Identify which cell holds the provided text, then report its (x, y) central coordinate. 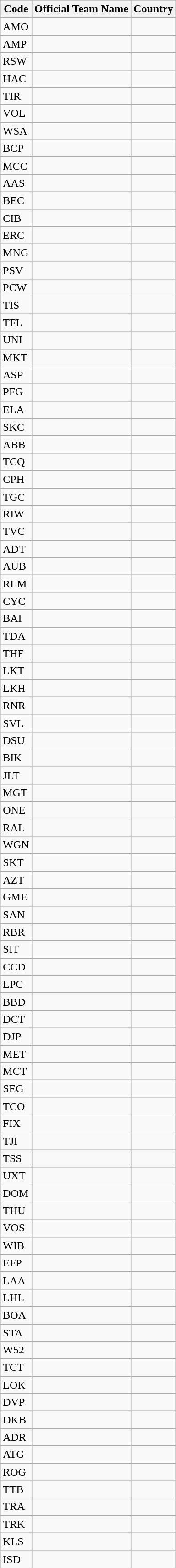
BOA (16, 1315)
MCT (16, 1072)
VOL (16, 113)
ELA (16, 410)
THF (16, 653)
ROG (16, 1472)
THU (16, 1211)
ABB (16, 444)
MGT (16, 793)
TSS (16, 1158)
TRA (16, 1507)
TCT (16, 1368)
WIB (16, 1245)
SKT (16, 862)
SVL (16, 723)
RBR (16, 932)
PCW (16, 288)
AAS (16, 183)
CYC (16, 601)
TIS (16, 305)
UNI (16, 340)
LKT (16, 671)
CPH (16, 479)
ADR (16, 1437)
LOK (16, 1385)
Code (16, 9)
MKT (16, 357)
ERC (16, 236)
TVC (16, 532)
ATG (16, 1455)
AMO (16, 27)
AZT (16, 880)
GME (16, 897)
HAC (16, 79)
LPC (16, 984)
DCT (16, 1019)
SIT (16, 949)
TJI (16, 1141)
ASP (16, 375)
DOM (16, 1193)
BBD (16, 1002)
ISD (16, 1559)
DKB (16, 1420)
FIX (16, 1124)
PSV (16, 270)
LHL (16, 1298)
WGN (16, 845)
TCQ (16, 462)
Country (154, 9)
SAN (16, 915)
BIK (16, 758)
ADT (16, 549)
SKC (16, 427)
DVP (16, 1402)
AUB (16, 566)
DJP (16, 1036)
LAA (16, 1280)
TDA (16, 636)
TRK (16, 1524)
PFG (16, 392)
VOS (16, 1228)
TFL (16, 323)
KLS (16, 1541)
CIB (16, 218)
STA (16, 1333)
Official Team Name (81, 9)
AMP (16, 44)
RIW (16, 514)
RNR (16, 706)
RSW (16, 61)
TCO (16, 1106)
W52 (16, 1350)
BEC (16, 200)
BAI (16, 619)
BCP (16, 148)
CCD (16, 967)
MNG (16, 253)
SEG (16, 1089)
MET (16, 1054)
LKH (16, 688)
TGC (16, 496)
WSA (16, 131)
RAL (16, 828)
TIR (16, 96)
DSU (16, 740)
JLT (16, 776)
UXT (16, 1176)
EFP (16, 1263)
TTB (16, 1489)
ONE (16, 810)
MCC (16, 166)
RLM (16, 584)
